Search for the cell housing the specified text and yield its [X, Y] center coordinate. 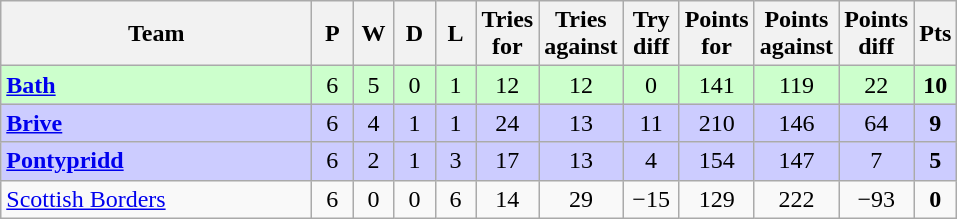
Points diff [876, 34]
Bath [156, 85]
Points against [796, 34]
141 [716, 85]
Pontypridd [156, 161]
D [414, 34]
22 [876, 85]
14 [508, 199]
147 [796, 161]
222 [796, 199]
−93 [876, 199]
3 [456, 161]
119 [796, 85]
129 [716, 199]
154 [716, 161]
2 [374, 161]
7 [876, 161]
P [332, 34]
Points for [716, 34]
24 [508, 123]
10 [936, 85]
17 [508, 161]
210 [716, 123]
Scottish Borders [156, 199]
29 [581, 199]
146 [796, 123]
64 [876, 123]
Brive [156, 123]
Team [156, 34]
W [374, 34]
Tries against [581, 34]
Pts [936, 34]
Tries for [508, 34]
Try diff [651, 34]
L [456, 34]
11 [651, 123]
−15 [651, 199]
9 [936, 123]
